Locate the cell with the specified text and output its [X, Y] center coordinate. 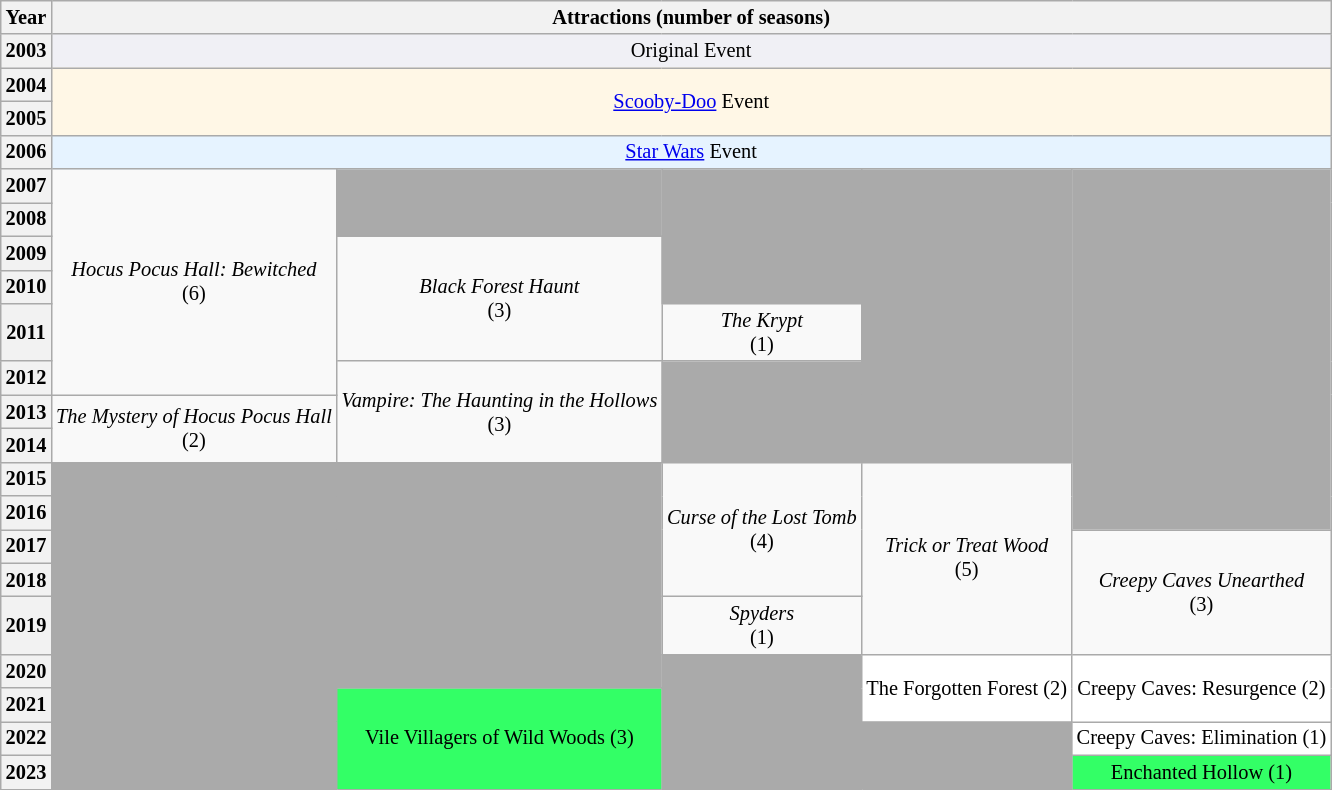
2014 [26, 445]
2019 [26, 625]
The Forgotten Forest (2) [966, 688]
2006 [26, 152]
The Mystery of Hocus Pocus Hall(2) [194, 428]
Original Event [691, 51]
2008 [26, 219]
2003 [26, 51]
Trick or Treat Wood(5) [966, 558]
2007 [26, 186]
2021 [26, 705]
Black Forest Haunt(3) [500, 298]
2015 [26, 479]
2018 [26, 580]
Year [26, 17]
2023 [26, 772]
2011 [26, 332]
The Krypt(1) [762, 332]
Hocus Pocus Hall: Bewitched(6) [194, 282]
2004 [26, 85]
Spyders(1) [762, 625]
2005 [26, 118]
Vampire: The Haunting in the Hollows(3) [500, 412]
Creepy Caves Unearthed(3) [1202, 592]
Creepy Caves: Elimination (1) [1202, 738]
2009 [26, 253]
2010 [26, 287]
2020 [26, 671]
Vile Villagers of Wild Woods (3) [500, 738]
Scooby-Doo Event [691, 102]
Enchanted Hollow (1) [1202, 772]
2013 [26, 412]
Creepy Caves: Resurgence (2) [1202, 688]
2012 [26, 378]
2016 [26, 513]
Curse of the Lost Tomb(4) [762, 530]
Star Wars Event [691, 152]
2022 [26, 738]
Attractions (number of seasons) [691, 17]
2017 [26, 546]
